Pinpoint the cell where the given text exists, returning its [x, y] midpoint coordinate. 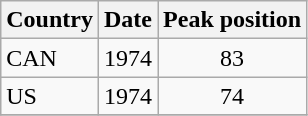
Peak position [232, 20]
Date [128, 20]
83 [232, 58]
CAN [50, 58]
US [50, 96]
Country [50, 20]
74 [232, 96]
